Identify which cell holds the provided text, then report its (x, y) central coordinate. 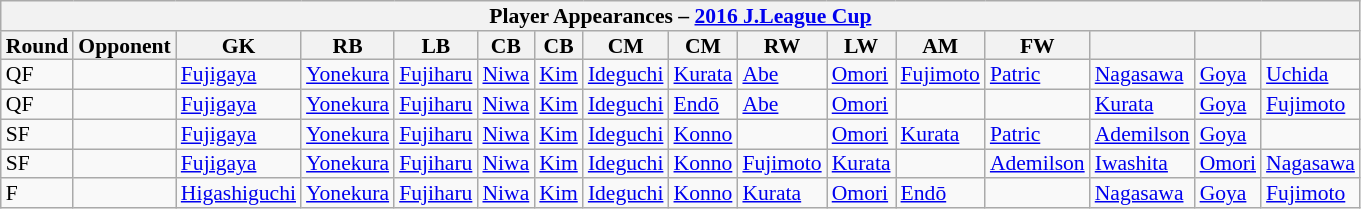
LW (862, 46)
Player Appearances – 2016 J.League Cup (680, 16)
Opponent (124, 46)
Round (38, 46)
LB (436, 46)
F (38, 193)
Higashiguchi (238, 193)
RW (782, 46)
AM (940, 46)
Uchida (1310, 75)
GK (238, 46)
FW (1038, 46)
Iwashita (1142, 164)
RB (348, 46)
